From the cell containing the given text, extract its center point as (X, Y) coordinate. 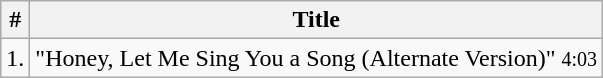
1. (16, 58)
# (16, 20)
Title (316, 20)
"Honey, Let Me Sing You a Song (Alternate Version)" 4:03 (316, 58)
